Pinpoint the cell where the given text exists, returning its [x, y] midpoint coordinate. 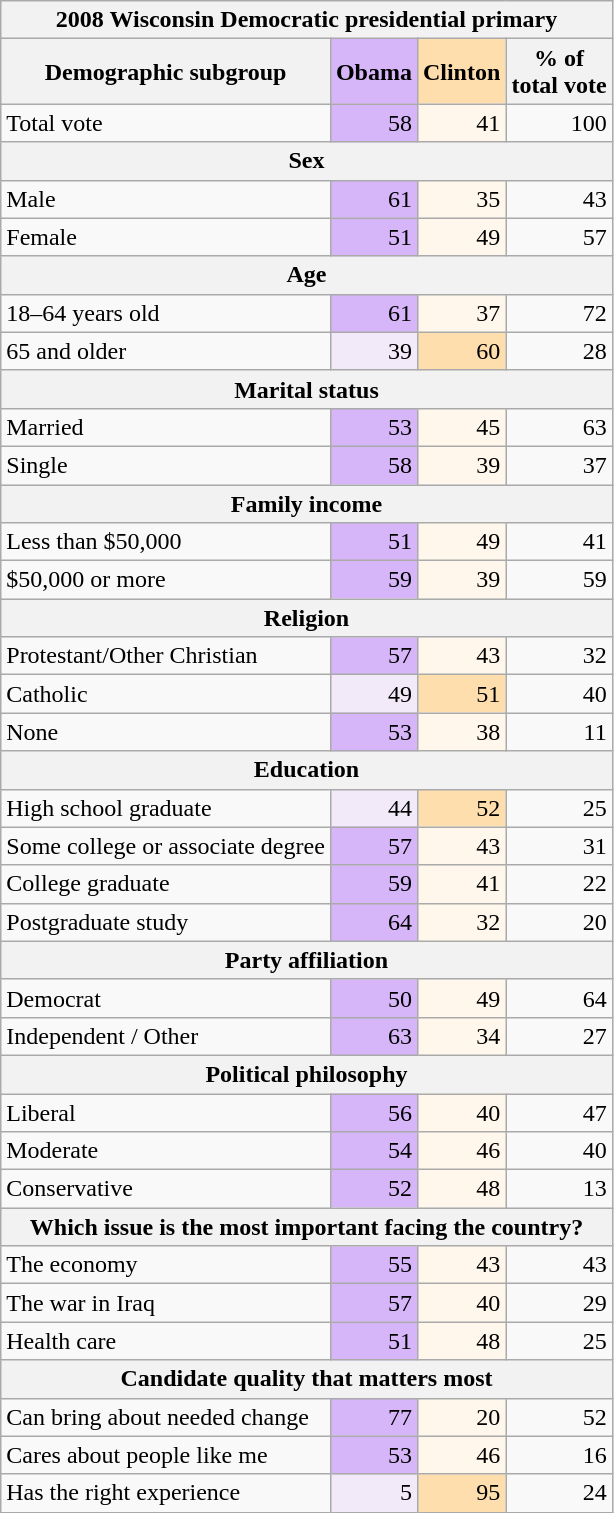
55 [374, 1265]
60 [461, 351]
47 [559, 1113]
22 [559, 884]
The war in Iraq [166, 1303]
Can bring about needed change [166, 1417]
Conservative [166, 1189]
29 [559, 1303]
Political philosophy [306, 1074]
Female [166, 237]
34 [461, 1036]
Has the right experience [166, 1493]
54 [374, 1151]
Protestant/Other Christian [166, 656]
44 [374, 808]
65 and older [166, 351]
72 [559, 313]
Religion [306, 618]
Less than $50,000 [166, 542]
Health care [166, 1341]
Demographic subgroup [166, 72]
Total vote [166, 123]
77 [374, 1417]
Some college or associate degree [166, 846]
56 [374, 1113]
95 [461, 1493]
% oftotal vote [559, 72]
Clinton [461, 72]
$50,000 or more [166, 580]
Male [166, 199]
28 [559, 351]
The economy [166, 1265]
Postgraduate study [166, 922]
13 [559, 1189]
None [166, 732]
50 [374, 998]
45 [461, 427]
18–64 years old [166, 313]
Democrat [166, 998]
5 [374, 1493]
Party affiliation [306, 960]
Family income [306, 503]
Liberal [166, 1113]
Sex [306, 161]
2008 Wisconsin Democratic presidential primary [306, 20]
24 [559, 1493]
Age [306, 275]
Independent / Other [166, 1036]
27 [559, 1036]
100 [559, 123]
11 [559, 732]
Cares about people like me [166, 1455]
Education [306, 770]
Catholic [166, 694]
High school graduate [166, 808]
College graduate [166, 884]
Single [166, 465]
Married [166, 427]
Marital status [306, 389]
Moderate [166, 1151]
Obama [374, 72]
31 [559, 846]
16 [559, 1455]
35 [461, 199]
Which issue is the most important facing the country? [306, 1227]
Candidate quality that matters most [306, 1379]
38 [461, 732]
